Detect which cell encompasses the target text, then output its (X, Y) center coordinate. 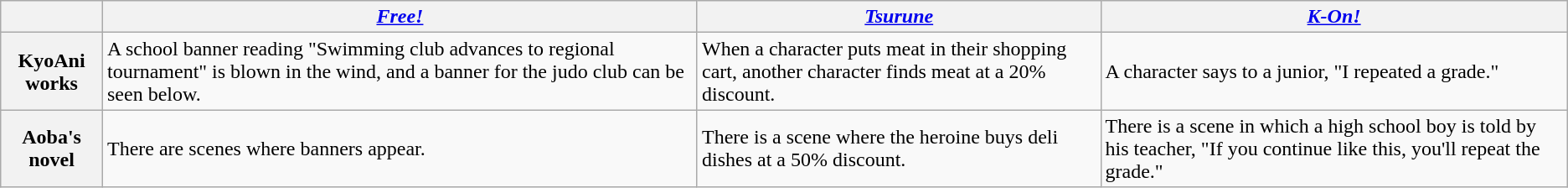
A school banner reading "Swimming club advances to regional tournament" is blown in the wind, and a banner for the judo club can be seen below. (400, 71)
There is a scene in which a high school boy is told by his teacher, "If you continue like this, you'll repeat the grade." (1333, 149)
There are scenes where banners appear. (400, 149)
Aoba's novel (52, 149)
Free! (400, 17)
A character says to a junior, "I repeated a grade." (1333, 71)
There is a scene where the heroine buys deli dishes at a 50% discount. (899, 149)
When a character puts meat in their shopping cart, another character finds meat at a 20% discount. (899, 71)
Tsurune (899, 17)
KyoAni works (52, 71)
K-On! (1333, 17)
